Identify which cell holds the provided text, then report its (x, y) central coordinate. 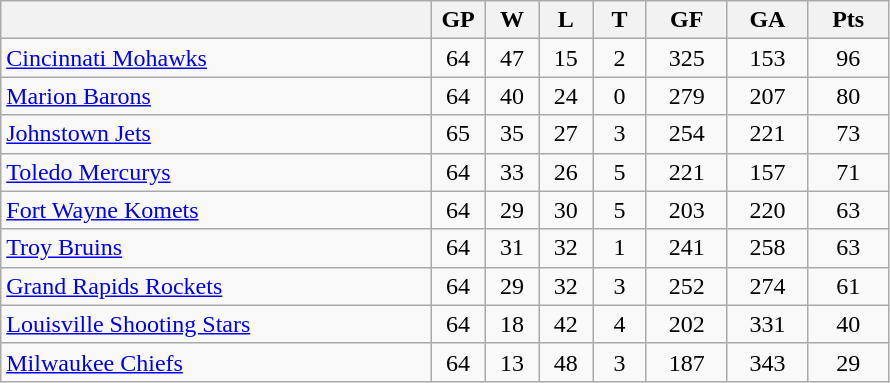
1 (620, 248)
96 (848, 58)
343 (768, 362)
71 (848, 172)
L (566, 20)
15 (566, 58)
13 (512, 362)
Fort Wayne Komets (216, 210)
153 (768, 58)
254 (686, 134)
65 (458, 134)
42 (566, 324)
35 (512, 134)
GA (768, 20)
T (620, 20)
33 (512, 172)
4 (620, 324)
18 (512, 324)
203 (686, 210)
47 (512, 58)
0 (620, 96)
GP (458, 20)
26 (566, 172)
Milwaukee Chiefs (216, 362)
241 (686, 248)
61 (848, 286)
220 (768, 210)
Troy Bruins (216, 248)
31 (512, 248)
73 (848, 134)
Marion Barons (216, 96)
Toledo Mercurys (216, 172)
30 (566, 210)
Grand Rapids Rockets (216, 286)
48 (566, 362)
207 (768, 96)
W (512, 20)
331 (768, 324)
27 (566, 134)
274 (768, 286)
202 (686, 324)
24 (566, 96)
252 (686, 286)
GF (686, 20)
157 (768, 172)
Cincinnati Mohawks (216, 58)
Louisville Shooting Stars (216, 324)
325 (686, 58)
Pts (848, 20)
80 (848, 96)
Johnstown Jets (216, 134)
258 (768, 248)
187 (686, 362)
2 (620, 58)
279 (686, 96)
